Extract the (X, Y) coordinate from the center of the cell holding the provided text.  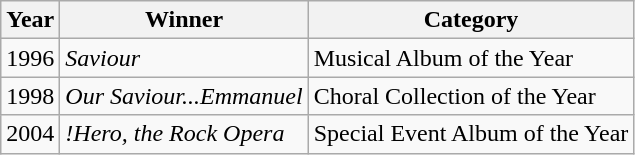
1996 (30, 58)
Category (471, 20)
2004 (30, 134)
Special Event Album of the Year (471, 134)
Year (30, 20)
Our Saviour...Emmanuel (184, 96)
!Hero, the Rock Opera (184, 134)
Choral Collection of the Year (471, 96)
Winner (184, 20)
1998 (30, 96)
Saviour (184, 58)
Musical Album of the Year (471, 58)
